Return the (X, Y) coordinate for the center point of the cell that contains the specified text.  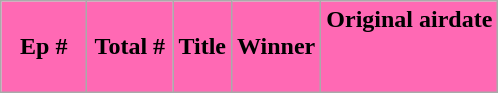
Title (202, 47)
Winner (276, 47)
Original airdate (410, 47)
Total # (130, 47)
Ep # (44, 47)
